Return (x, y) of the center of cell containing provided text 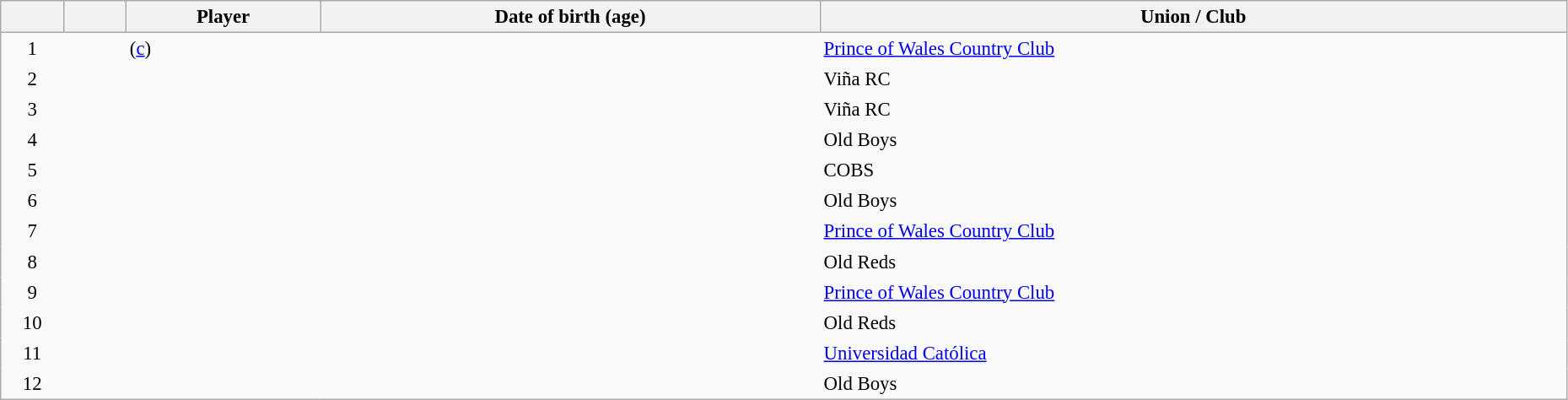
9 (32, 292)
8 (32, 262)
Date of birth (age) (570, 17)
Union / Club (1193, 17)
COBS (1193, 170)
3 (32, 109)
4 (32, 140)
2 (32, 78)
Player (223, 17)
Universidad Católica (1193, 353)
1 (32, 49)
11 (32, 353)
6 (32, 201)
12 (32, 383)
10 (32, 322)
5 (32, 170)
7 (32, 231)
(c) (223, 49)
